Determine the [x, y] coordinate at the center of the cell enclosing the given text.  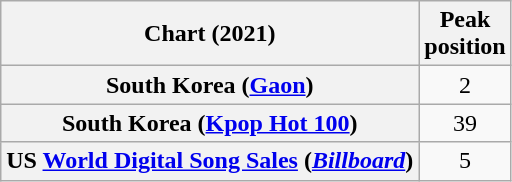
South Korea (Kpop Hot 100) [210, 123]
Chart (2021) [210, 34]
Peakposition [465, 34]
39 [465, 123]
5 [465, 161]
South Korea (Gaon) [210, 85]
US World Digital Song Sales (Billboard) [210, 161]
2 [465, 85]
